Output the [x, y] coordinate of the center of the cell containing the given text.  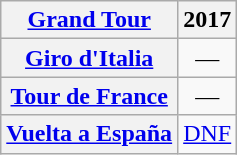
Vuelta a España [90, 134]
2017 [208, 20]
Giro d'Italia [90, 58]
Tour de France [90, 96]
Grand Tour [90, 20]
DNF [208, 134]
